Return (X, Y) of the center of cell containing provided text 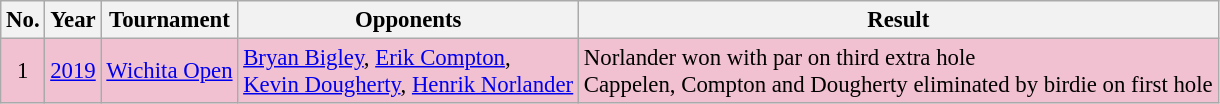
Wichita Open (170, 72)
Opponents (408, 20)
2019 (73, 72)
Tournament (170, 20)
Year (73, 20)
Norlander won with par on third extra holeCappelen, Compton and Dougherty eliminated by birdie on first hole (898, 72)
No. (23, 20)
1 (23, 72)
Bryan Bigley, Erik Compton, Kevin Dougherty, Henrik Norlander (408, 72)
Result (898, 20)
